Pinpoint the cell where the given text exists, returning its (X, Y) midpoint coordinate. 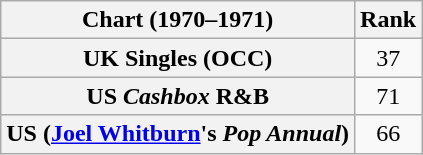
Rank (388, 20)
71 (388, 96)
37 (388, 58)
Chart (1970–1971) (178, 20)
UK Singles (OCC) (178, 58)
66 (388, 134)
US (Joel Whitburn's Pop Annual) (178, 134)
US Cashbox R&B (178, 96)
